From the cell containing the given text, extract its center point as (X, Y) coordinate. 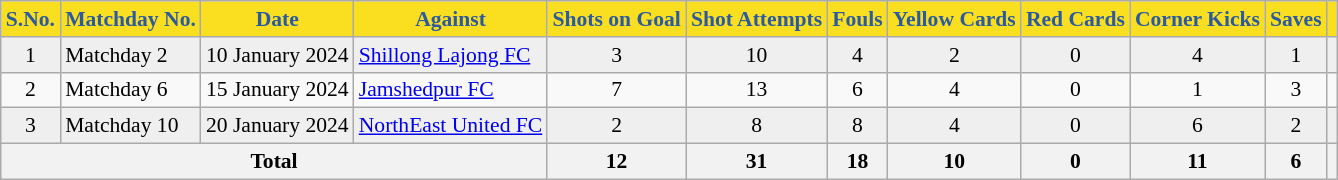
Saves (1296, 19)
Yellow Cards (954, 19)
Total (274, 162)
Corner Kicks (1198, 19)
31 (756, 162)
20 January 2024 (278, 126)
11 (1198, 162)
15 January 2024 (278, 90)
Jamshedpur FC (451, 90)
Red Cards (1076, 19)
10 January 2024 (278, 55)
Shillong Lajong FC (451, 55)
Matchday 10 (130, 126)
7 (616, 90)
Matchday 2 (130, 55)
Fouls (858, 19)
NorthEast United FC (451, 126)
Shots on Goal (616, 19)
Date (278, 19)
Matchday 6 (130, 90)
Matchday No. (130, 19)
Against (451, 19)
12 (616, 162)
13 (756, 90)
Shot Attempts (756, 19)
18 (858, 162)
S.No. (30, 19)
